Detect which cell encompasses the target text, then output its [X, Y] center coordinate. 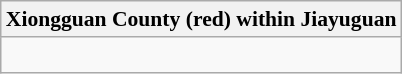
Xiongguan County (red) within Jiayuguan [202, 19]
